Identify which cell holds the provided text, then report its (X, Y) central coordinate. 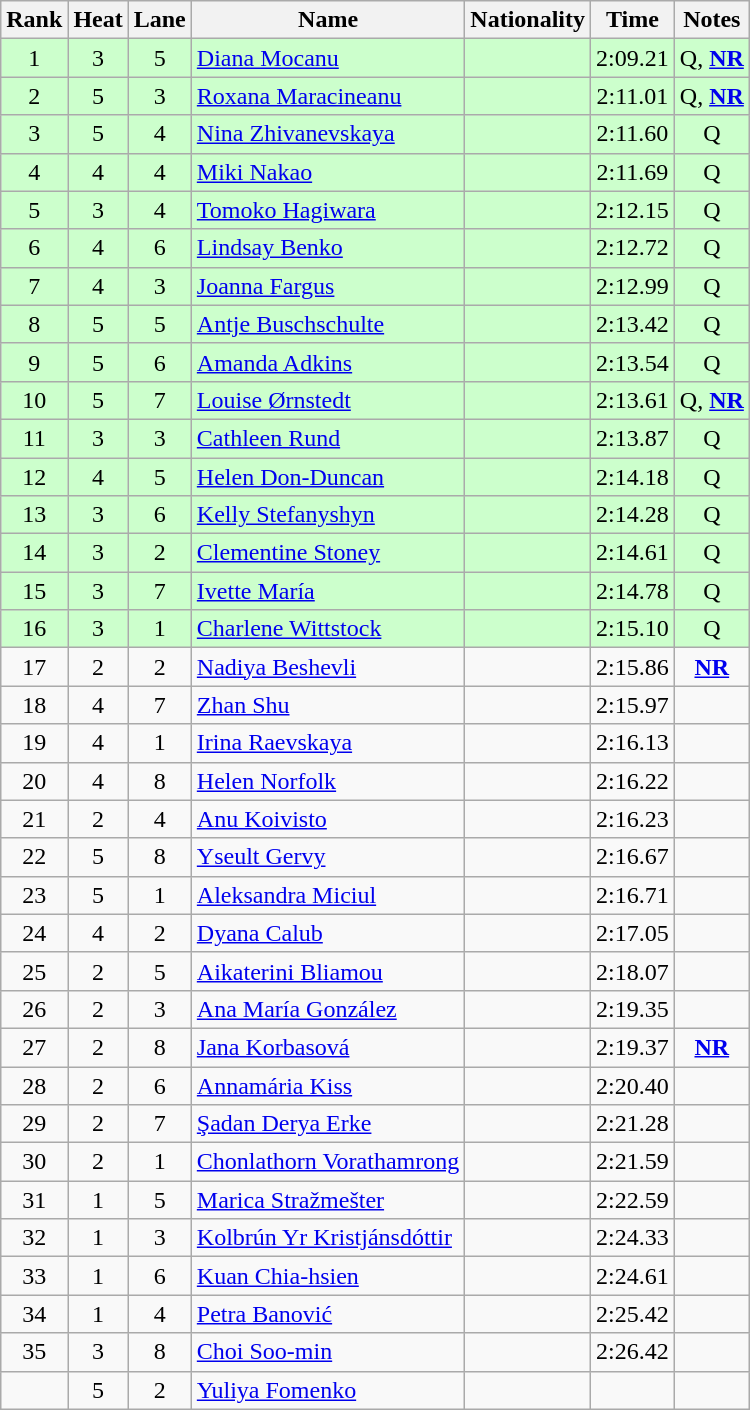
Zhan Shu (328, 705)
Nina Zhivanevskaya (328, 134)
Choi Soo-min (328, 1352)
2:24.33 (633, 1238)
Chonlathorn Vorathamrong (328, 1162)
Name (328, 20)
2:14.18 (633, 477)
Ana María González (328, 1009)
2:21.28 (633, 1124)
Aleksandra Miciul (328, 895)
16 (34, 629)
2:19.35 (633, 1009)
2:15.86 (633, 667)
17 (34, 667)
2:13.54 (633, 362)
2:18.07 (633, 971)
22 (34, 857)
2:17.05 (633, 933)
26 (34, 1009)
2:14.61 (633, 553)
2:26.42 (633, 1352)
Clementine Stoney (328, 553)
Yseult Gervy (328, 857)
2:09.21 (633, 58)
10 (34, 400)
2:16.23 (633, 819)
33 (34, 1276)
2:13.61 (633, 400)
Dyana Calub (328, 933)
23 (34, 895)
Joanna Fargus (328, 286)
2:12.72 (633, 248)
20 (34, 781)
Yuliya Fomenko (328, 1390)
2:12.15 (633, 210)
Annamária Kiss (328, 1085)
Tomoko Hagiwara (328, 210)
2:15.10 (633, 629)
32 (34, 1238)
Ivette María (328, 591)
2:21.59 (633, 1162)
2:24.61 (633, 1276)
2:16.22 (633, 781)
Miki Nakao (328, 172)
Time (633, 20)
21 (34, 819)
19 (34, 743)
Charlene Wittstock (328, 629)
2:13.42 (633, 324)
2:11.01 (633, 96)
Petra Banović (328, 1314)
2:15.97 (633, 705)
28 (34, 1085)
2:12.99 (633, 286)
11 (34, 438)
Jana Korbasová (328, 1047)
29 (34, 1124)
35 (34, 1352)
15 (34, 591)
2:16.13 (633, 743)
Notes (712, 20)
27 (34, 1047)
30 (34, 1162)
2:22.59 (633, 1200)
2:14.28 (633, 515)
Marica Stražmešter (328, 1200)
Lindsay Benko (328, 248)
Şadan Derya Erke (328, 1124)
13 (34, 515)
Kelly Stefanyshyn (328, 515)
14 (34, 553)
18 (34, 705)
Aikaterini Bliamou (328, 971)
Kuan Chia-hsien (328, 1276)
Nationality (528, 20)
2:19.37 (633, 1047)
2:13.87 (633, 438)
2:11.60 (633, 134)
Nadiya Beshevli (328, 667)
Helen Norfolk (328, 781)
Helen Don-Duncan (328, 477)
Heat (98, 20)
24 (34, 933)
25 (34, 971)
Diana Mocanu (328, 58)
Anu Koivisto (328, 819)
2:25.42 (633, 1314)
31 (34, 1200)
Kolbrún Yr Kristjánsdóttir (328, 1238)
Rank (34, 20)
9 (34, 362)
Lane (160, 20)
12 (34, 477)
2:11.69 (633, 172)
2:14.78 (633, 591)
34 (34, 1314)
Antje Buschschulte (328, 324)
Cathleen Rund (328, 438)
Amanda Adkins (328, 362)
2:16.67 (633, 857)
2:20.40 (633, 1085)
Roxana Maracineanu (328, 96)
Irina Raevskaya (328, 743)
Louise Ørnstedt (328, 400)
2:16.71 (633, 895)
